Determine the (X, Y) coordinate at the center of the cell enclosing the given text.  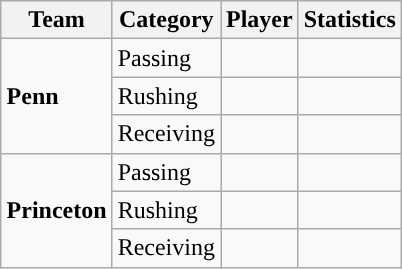
Statistics (350, 20)
Player (259, 20)
Princeton (56, 210)
Team (56, 20)
Category (166, 20)
Penn (56, 96)
